Return the [x, y] coordinate for the center point of the cell that contains the specified text.  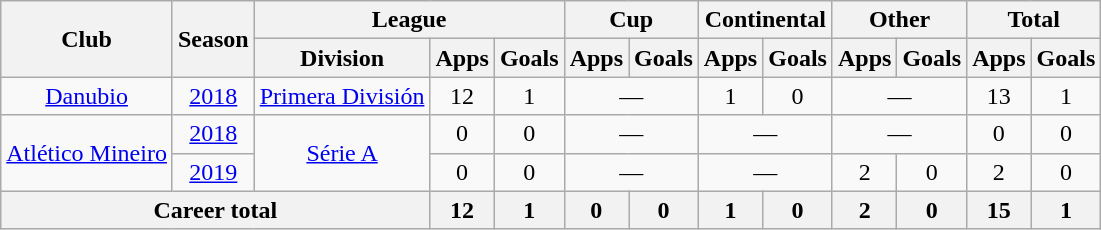
League [409, 20]
Cup [631, 20]
Série A [342, 153]
Primera División [342, 96]
13 [999, 96]
Season [213, 39]
2019 [213, 172]
Atlético Mineiro [87, 153]
Other [899, 20]
Total [1034, 20]
Career total [216, 210]
15 [999, 210]
Club [87, 39]
Division [342, 58]
Danubio [87, 96]
Continental [765, 20]
